Capture the cell that displays the provided text and extract its (X, Y) central coordinate. 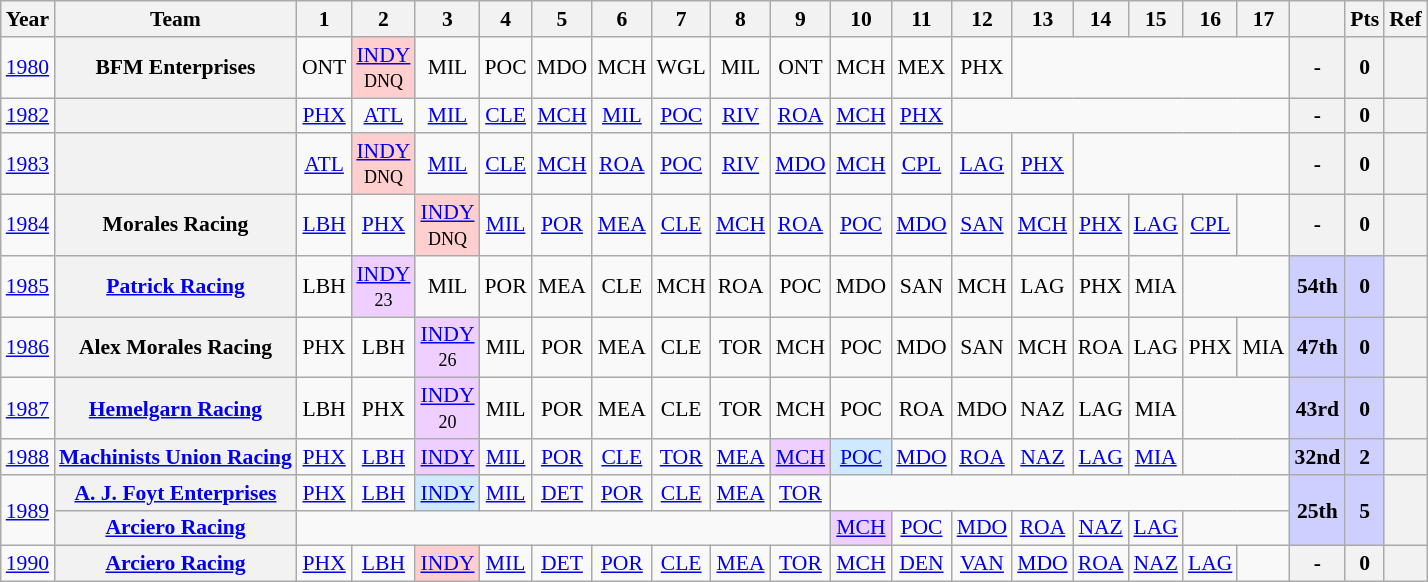
INDY20 (447, 408)
16 (1210, 19)
WGL (682, 68)
Machinists Union Racing (176, 457)
Pts (1364, 19)
Alex Morales Racing (176, 348)
Year (28, 19)
Morales Racing (176, 226)
BFM Enterprises (176, 68)
1989 (28, 510)
Team (176, 19)
43rd (1318, 408)
3 (447, 19)
10 (862, 19)
1987 (28, 408)
1985 (28, 286)
54th (1318, 286)
15 (1155, 19)
1980 (28, 68)
14 (1101, 19)
17 (1263, 19)
9 (800, 19)
32nd (1318, 457)
VAN (982, 564)
1984 (28, 226)
25th (1318, 510)
4 (506, 19)
47th (1318, 348)
1990 (28, 564)
A. J. Foyt Enterprises (176, 493)
8 (740, 19)
Patrick Racing (176, 286)
Ref (1405, 19)
11 (922, 19)
1986 (28, 348)
1983 (28, 164)
INDY26 (447, 348)
MEX (922, 68)
DEN (922, 564)
7 (682, 19)
1 (324, 19)
INDY23 (383, 286)
1982 (28, 116)
1988 (28, 457)
Hemelgarn Racing (176, 408)
12 (982, 19)
6 (622, 19)
13 (1042, 19)
